Capture the cell that displays the provided text and extract its (x, y) central coordinate. 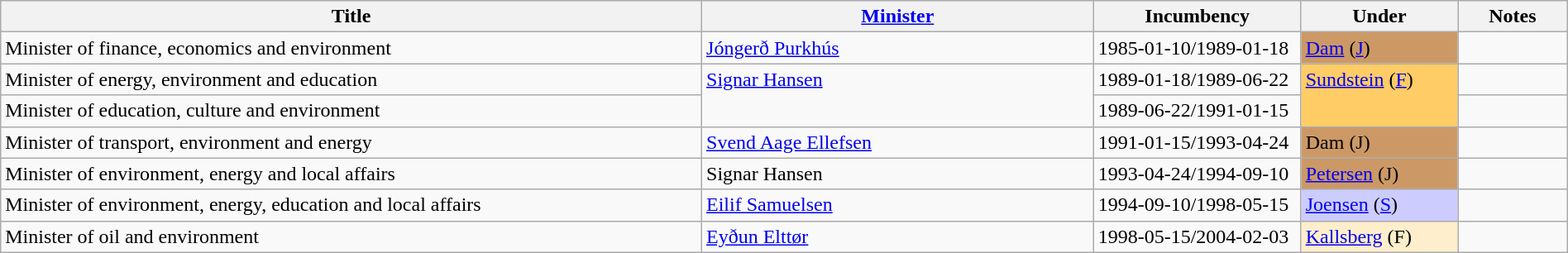
1993-04-24/1994-09-10 (1198, 174)
Sundstein (F) (1379, 95)
Eilif Samuelsen (898, 205)
Joensen (S) (1379, 205)
Svend Aage Ellefsen (898, 142)
Eyðun Elttør (898, 236)
1989-01-18/1989-06-22 (1198, 79)
Minister of energy, environment and education (351, 79)
Minister of environment, energy, education and local affairs (351, 205)
Under (1379, 17)
1989-06-22/1991-01-15 (1198, 111)
Minister of finance, economics and environment (351, 48)
Kallsberg (F) (1379, 236)
Petersen (J) (1379, 174)
Minister of education, culture and environment (351, 111)
Minister (898, 17)
1985-01-10/1989-01-18 (1198, 48)
Notes (1513, 17)
1998-05-15/2004-02-03 (1198, 236)
Minister of environment, energy and local affairs (351, 174)
1994-09-10/1998-05-15 (1198, 205)
Incumbency (1198, 17)
1991-01-15/1993-04-24 (1198, 142)
Jóngerð Purkhús (898, 48)
Minister of oil and environment (351, 236)
Minister of transport, environment and energy (351, 142)
Title (351, 17)
